From the cell containing the given text, extract its center point as (x, y) coordinate. 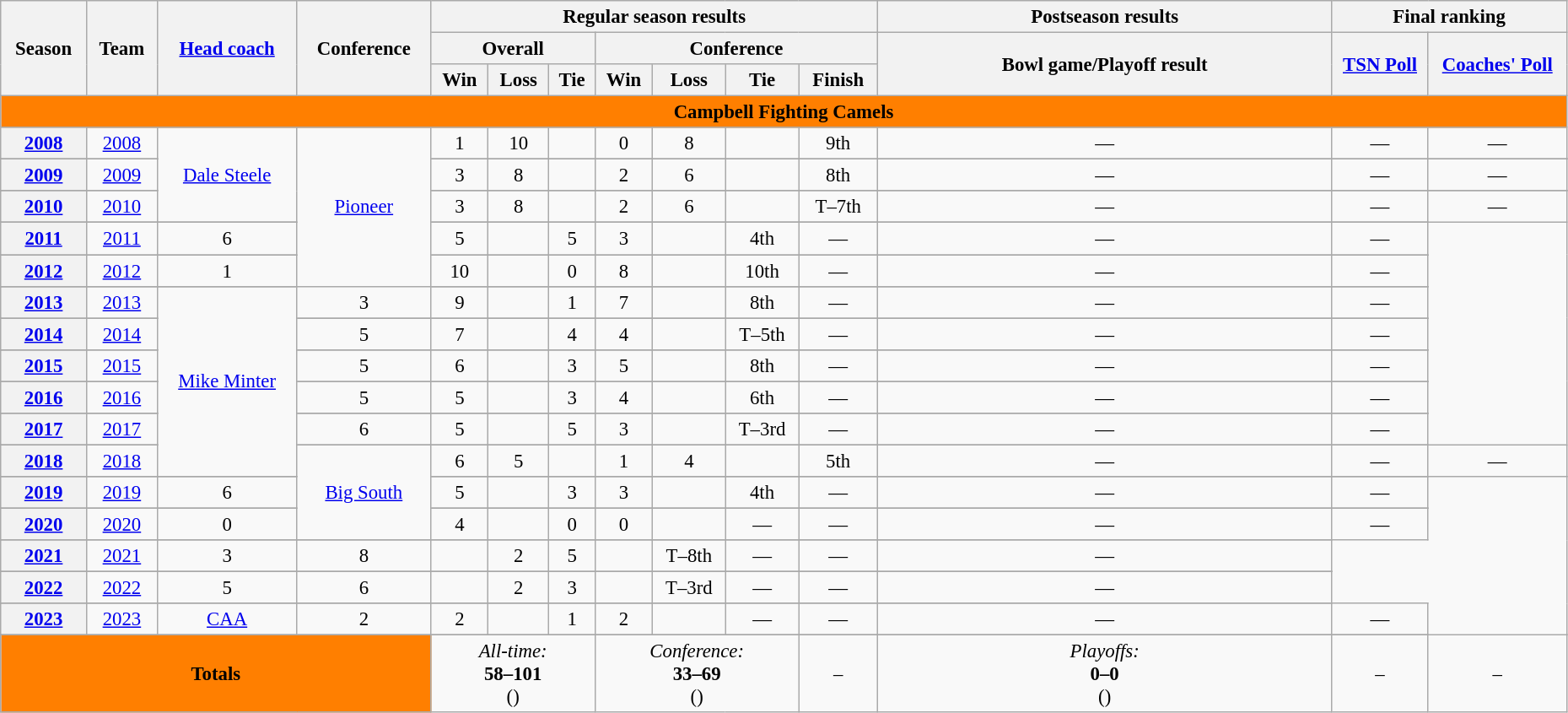
Big South (364, 493)
Conference:33–69() (697, 674)
5th (838, 461)
Totals (216, 674)
Mike Minter (226, 381)
Overall (513, 49)
All-time:58–101() (513, 674)
T–8th (688, 556)
6th (762, 397)
Campbell Fighting Camels (784, 112)
Team (121, 49)
Regular season results (655, 17)
T–5th (762, 334)
9 (460, 302)
10th (762, 271)
T–7th (838, 207)
Bowl game/Playoff result (1104, 64)
Head coach (226, 49)
Dale Steele (226, 176)
Postseason results (1104, 17)
Playoffs:0–0() (1104, 674)
Final ranking (1449, 17)
CAA (226, 619)
9th (838, 143)
Pioneer (364, 207)
TSN Poll (1380, 64)
Coaches' Poll (1497, 64)
Season (44, 49)
Finish (838, 80)
